Scan for the cell matching the given text and deliver its [X, Y] coordinate at center. 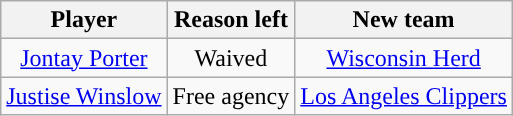
Player [84, 20]
New team [404, 20]
Los Angeles Clippers [404, 96]
Jontay Porter [84, 58]
Free agency [231, 96]
Justise Winslow [84, 96]
Reason left [231, 20]
Waived [231, 58]
Wisconsin Herd [404, 58]
